Scan for the cell matching the given text and deliver its [x, y] coordinate at center. 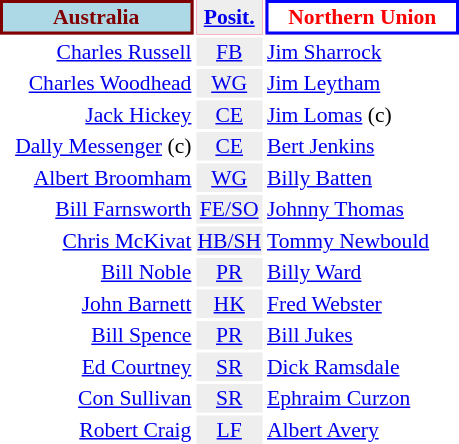
HB/SH [230, 240]
FB [230, 52]
Posit. [230, 17]
HK [230, 304]
FE/SO [230, 209]
LF [230, 430]
